Provide the (x, y) coordinate of the cell's center where the given text is located.  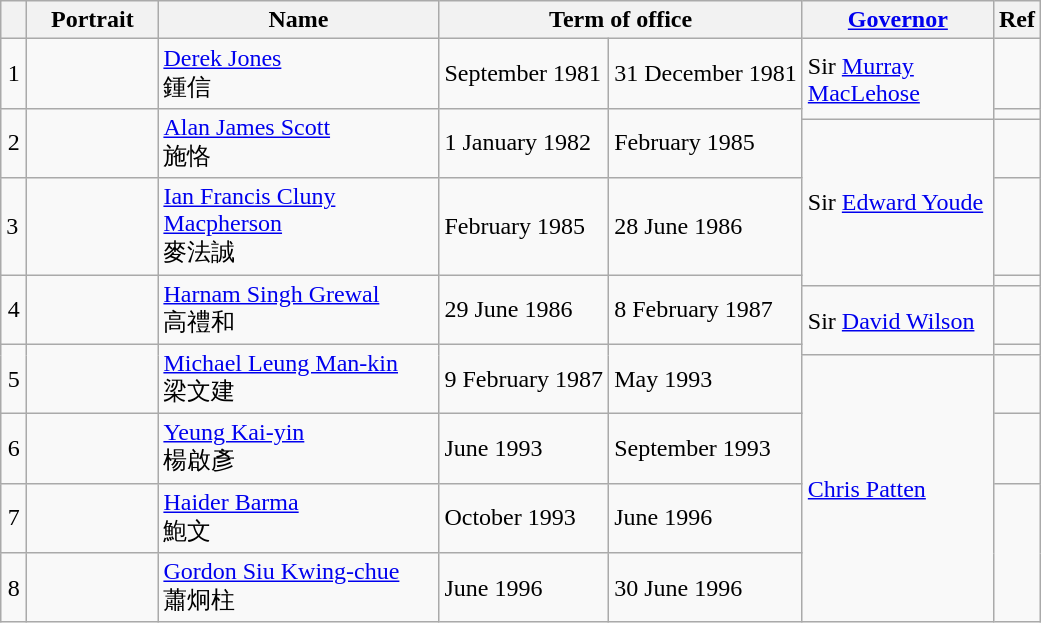
9 February 1987 (524, 379)
Yeung Kai-yin楊啟彥 (298, 449)
Derek Jones鍾信 (298, 74)
29 June 1986 (524, 309)
Harnam Singh Grewal高禮和 (298, 309)
8 (14, 588)
6 (14, 449)
September 1981 (524, 74)
Haider Barma鮑文 (298, 518)
28 June 1986 (706, 226)
Name (298, 20)
May 1993 (706, 379)
2 (14, 143)
Sir Murray MacLehose (898, 80)
5 (14, 379)
8 February 1987 (706, 309)
Michael Leung Man-kin梁文建 (298, 379)
31 December 1981 (706, 74)
Term of office (620, 20)
1 January 1982 (524, 143)
4 (14, 309)
Portrait (92, 20)
October 1993 (524, 518)
1 (14, 74)
7 (14, 518)
Gordon Siu Kwing-chue蕭炯柱 (298, 588)
Governor (898, 20)
Alan James Scott施恪 (298, 143)
June 1993 (524, 449)
3 (14, 226)
September 1993 (706, 449)
Chris Patten (898, 488)
Ref (1016, 20)
30 June 1996 (706, 588)
Sir Edward Youde (898, 202)
Sir David Wilson (898, 321)
Ian Francis Cluny Macpherson麥法誠 (298, 226)
